Search for the cell housing the specified text and yield its [X, Y] center coordinate. 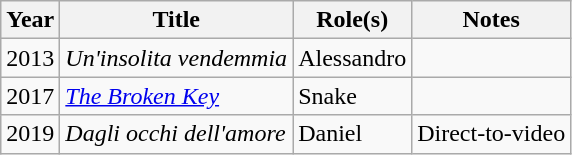
Daniel [352, 134]
Un'insolita vendemmia [176, 58]
2013 [30, 58]
Notes [492, 20]
Title [176, 20]
Dagli occhi dell'amore [176, 134]
Snake [352, 96]
Year [30, 20]
2019 [30, 134]
The Broken Key [176, 96]
Alessandro [352, 58]
2017 [30, 96]
Role(s) [352, 20]
Direct-to-video [492, 134]
